For the text-containing cell, return its midpoint in [x, y] coordinate format. 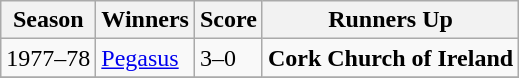
Pegasus [146, 58]
Runners Up [390, 20]
1977–78 [48, 58]
Winners [146, 20]
Score [228, 20]
Season [48, 20]
Cork Church of Ireland [390, 58]
3–0 [228, 58]
